Locate the cell with the specified text and output its [x, y] center coordinate. 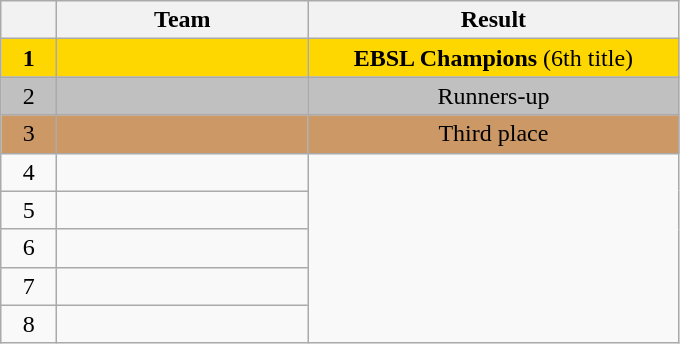
Result [494, 20]
1 [29, 58]
3 [29, 134]
Team [182, 20]
7 [29, 286]
EBSL Champions (6th title) [494, 58]
Runners-up [494, 96]
Third place [494, 134]
6 [29, 248]
2 [29, 96]
5 [29, 210]
4 [29, 172]
8 [29, 324]
